Provide the (X, Y) coordinate of the cell's center where the given text is located.  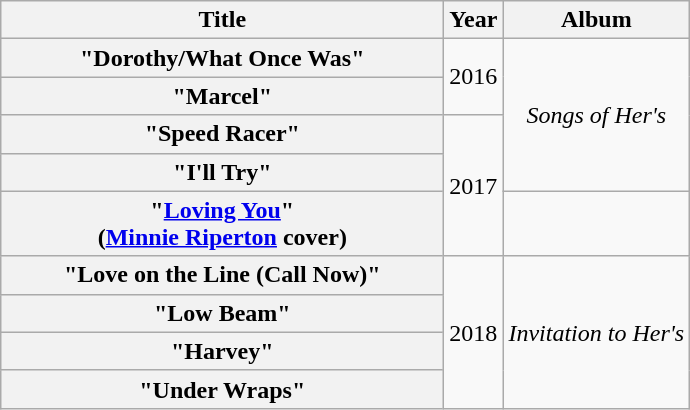
"Marcel" (222, 96)
"Under Wraps" (222, 389)
Invitation to Her's (596, 332)
"Loving You"(Minnie Riperton cover) (222, 224)
Album (596, 20)
2017 (474, 186)
2016 (474, 77)
2018 (474, 332)
"Dorothy/What Once Was" (222, 58)
"Low Beam" (222, 313)
"Harvey" (222, 351)
Songs of Her's (596, 115)
"I'll Try" (222, 172)
"Love on the Line (Call Now)" (222, 275)
"Speed Racer" (222, 134)
Title (222, 20)
Year (474, 20)
